Search for the cell housing the specified text and yield its [X, Y] center coordinate. 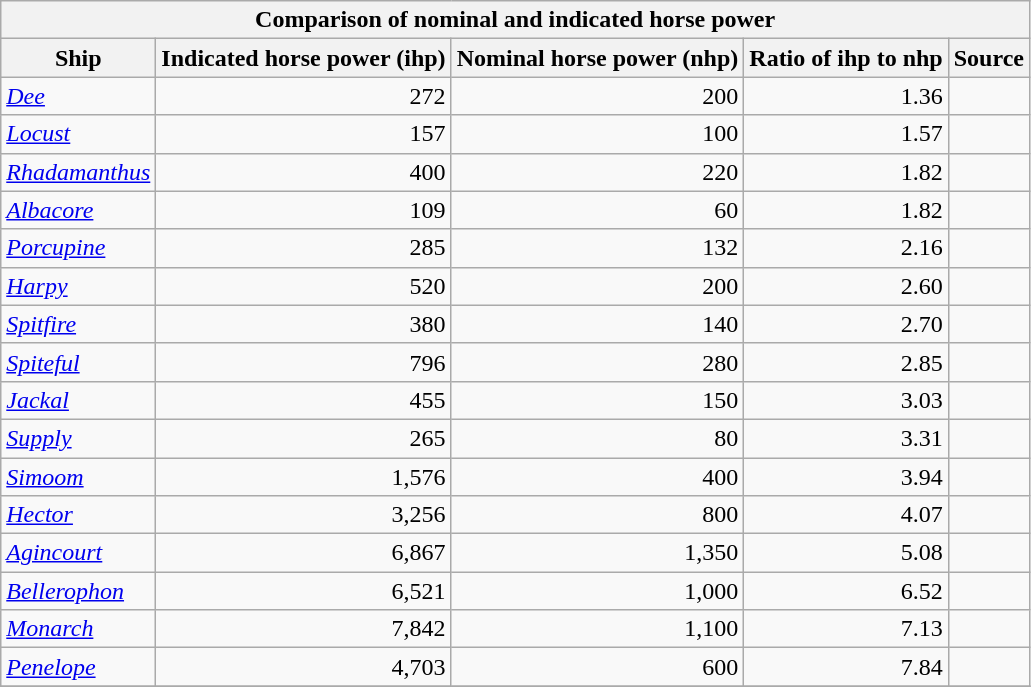
6.52 [846, 591]
100 [598, 134]
157 [304, 134]
Locust [78, 134]
Harpy [78, 286]
Spiteful [78, 362]
380 [304, 324]
80 [598, 438]
Monarch [78, 629]
5.08 [846, 553]
265 [304, 438]
Jackal [78, 400]
Spitfire [78, 324]
Penelope [78, 667]
455 [304, 400]
132 [598, 248]
796 [304, 362]
520 [304, 286]
Ship [78, 58]
1,576 [304, 477]
140 [598, 324]
1,100 [598, 629]
800 [598, 515]
272 [304, 96]
Supply [78, 438]
1,000 [598, 591]
109 [304, 210]
Source [988, 58]
280 [598, 362]
285 [304, 248]
7,842 [304, 629]
1.57 [846, 134]
Nominal horse power (nhp) [598, 58]
2.85 [846, 362]
3.31 [846, 438]
Rhadamanthus [78, 172]
4,703 [304, 667]
220 [598, 172]
Simoom [78, 477]
2.60 [846, 286]
4.07 [846, 515]
Indicated horse power (ihp) [304, 58]
1,350 [598, 553]
Hector [78, 515]
2.16 [846, 248]
150 [598, 400]
Ratio of ihp to nhp [846, 58]
600 [598, 667]
6,521 [304, 591]
7.84 [846, 667]
7.13 [846, 629]
Bellerophon [78, 591]
Dee [78, 96]
3.03 [846, 400]
Porcupine [78, 248]
Comparison of nominal and indicated horse power [516, 20]
3.94 [846, 477]
60 [598, 210]
3,256 [304, 515]
2.70 [846, 324]
Albacore [78, 210]
1.36 [846, 96]
6,867 [304, 553]
Agincourt [78, 553]
